Identify which cell holds the provided text, then report its (x, y) central coordinate. 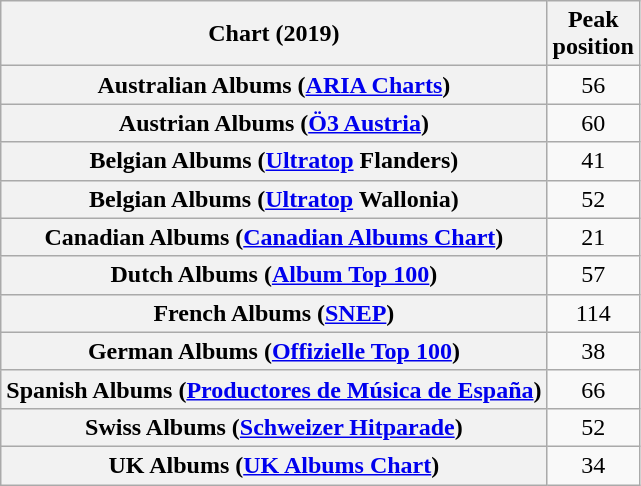
Chart (2019) (274, 34)
41 (593, 161)
Spanish Albums (Productores de Música de España) (274, 389)
114 (593, 313)
60 (593, 123)
38 (593, 351)
Canadian Albums (Canadian Albums Chart) (274, 237)
French Albums (SNEP) (274, 313)
56 (593, 85)
Peakposition (593, 34)
Swiss Albums (Schweizer Hitparade) (274, 427)
21 (593, 237)
Belgian Albums (Ultratop Wallonia) (274, 199)
Austrian Albums (Ö3 Austria) (274, 123)
34 (593, 465)
66 (593, 389)
UK Albums (UK Albums Chart) (274, 465)
57 (593, 275)
Dutch Albums (Album Top 100) (274, 275)
German Albums (Offizielle Top 100) (274, 351)
Australian Albums (ARIA Charts) (274, 85)
Belgian Albums (Ultratop Flanders) (274, 161)
